Return (x, y) of the center of cell containing provided text 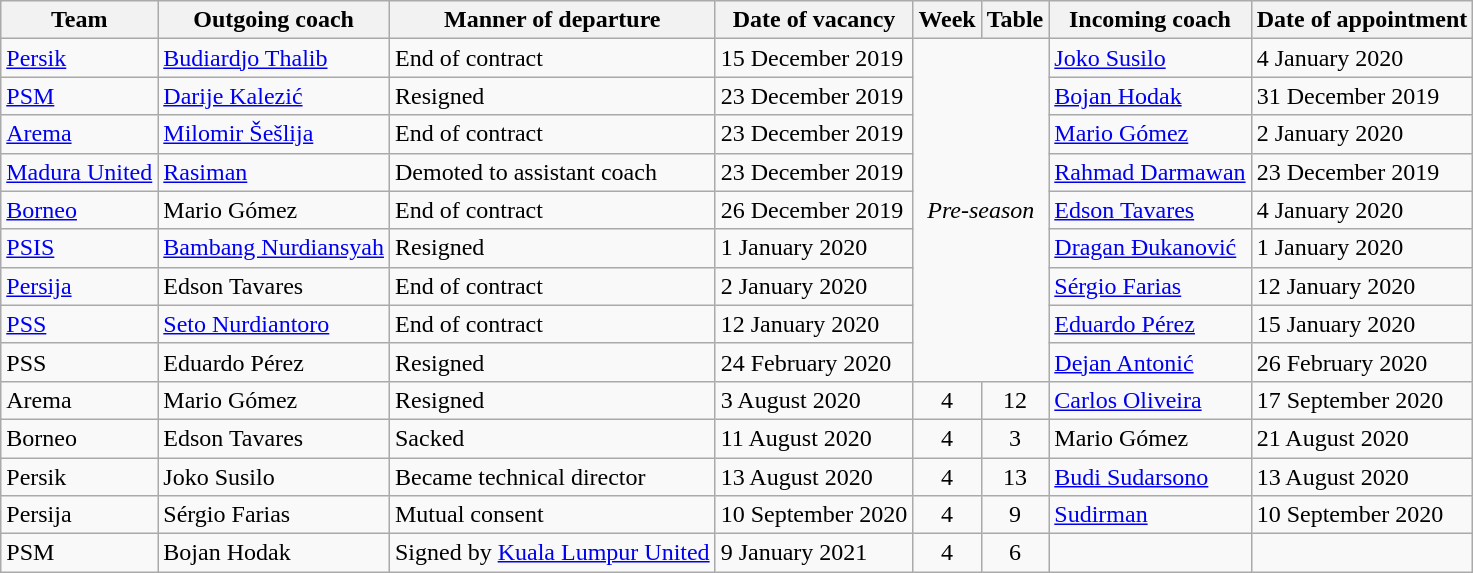
9 January 2021 (814, 553)
3 (1015, 438)
21 August 2020 (1362, 438)
Bambang Nurdiansyah (274, 248)
Became technical director (552, 477)
9 (1015, 515)
Rasiman (274, 172)
15 December 2019 (814, 58)
Date of vacancy (814, 20)
Date of appointment (1362, 20)
12 (1015, 400)
Milomir Šešlija (274, 134)
Manner of departure (552, 20)
6 (1015, 553)
24 February 2020 (814, 362)
PSIS (80, 248)
Rahmad Darmawan (1150, 172)
17 September 2020 (1362, 400)
31 December 2019 (1362, 96)
13 (1015, 477)
Signed by Kuala Lumpur United (552, 553)
Seto Nurdiantoro (274, 324)
11 August 2020 (814, 438)
Madura United (80, 172)
Budiardjo Thalib (274, 58)
Carlos Oliveira (1150, 400)
Table (1015, 20)
Week (947, 20)
26 February 2020 (1362, 362)
Pre-season (981, 210)
Budi Sudarsono (1150, 477)
15 January 2020 (1362, 324)
Demoted to assistant coach (552, 172)
Darije Kalezić (274, 96)
Outgoing coach (274, 20)
Mutual consent (552, 515)
Sacked (552, 438)
Dejan Antonić (1150, 362)
26 December 2019 (814, 210)
Dragan Đukanović (1150, 248)
Incoming coach (1150, 20)
3 August 2020 (814, 400)
Team (80, 20)
Sudirman (1150, 515)
